Return (x, y) of the center of cell containing provided text 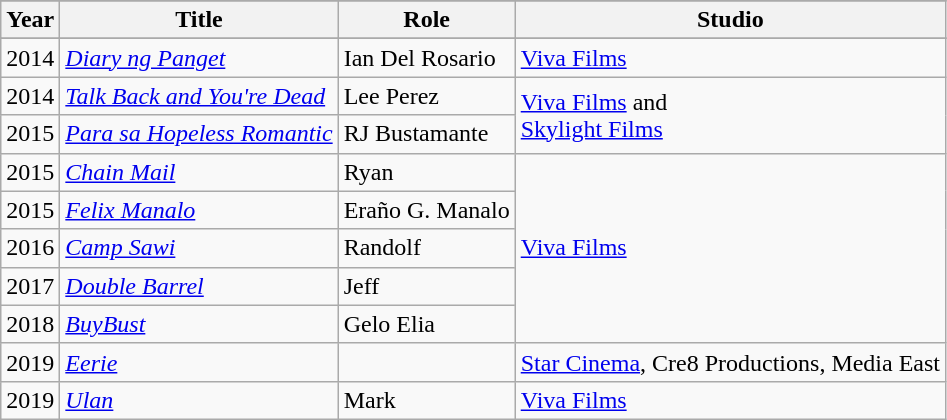
Felix Manalo (199, 210)
2017 (30, 286)
Lee Perez (426, 96)
BuyBust (199, 324)
Studio (730, 20)
Camp Sawi (199, 248)
Title (199, 20)
Double Barrel (199, 286)
2016 (30, 248)
Ian Del Rosario (426, 58)
Randolf (426, 248)
Viva Films and Skylight Films (730, 115)
Eraño G. Manalo (426, 210)
Star Cinema, Cre8 Productions, Media East (730, 362)
Gelo Elia (426, 324)
Para sa Hopeless Romantic (199, 134)
Talk Back and You're Dead (199, 96)
RJ Bustamante (426, 134)
Jeff (426, 286)
2018 (30, 324)
Mark (426, 400)
Diary ng Panget (199, 58)
Eerie (199, 362)
Year (30, 20)
Role (426, 20)
Ulan (199, 400)
Chain Mail (199, 172)
Ryan (426, 172)
